Return (x, y) of the center of cell containing provided text 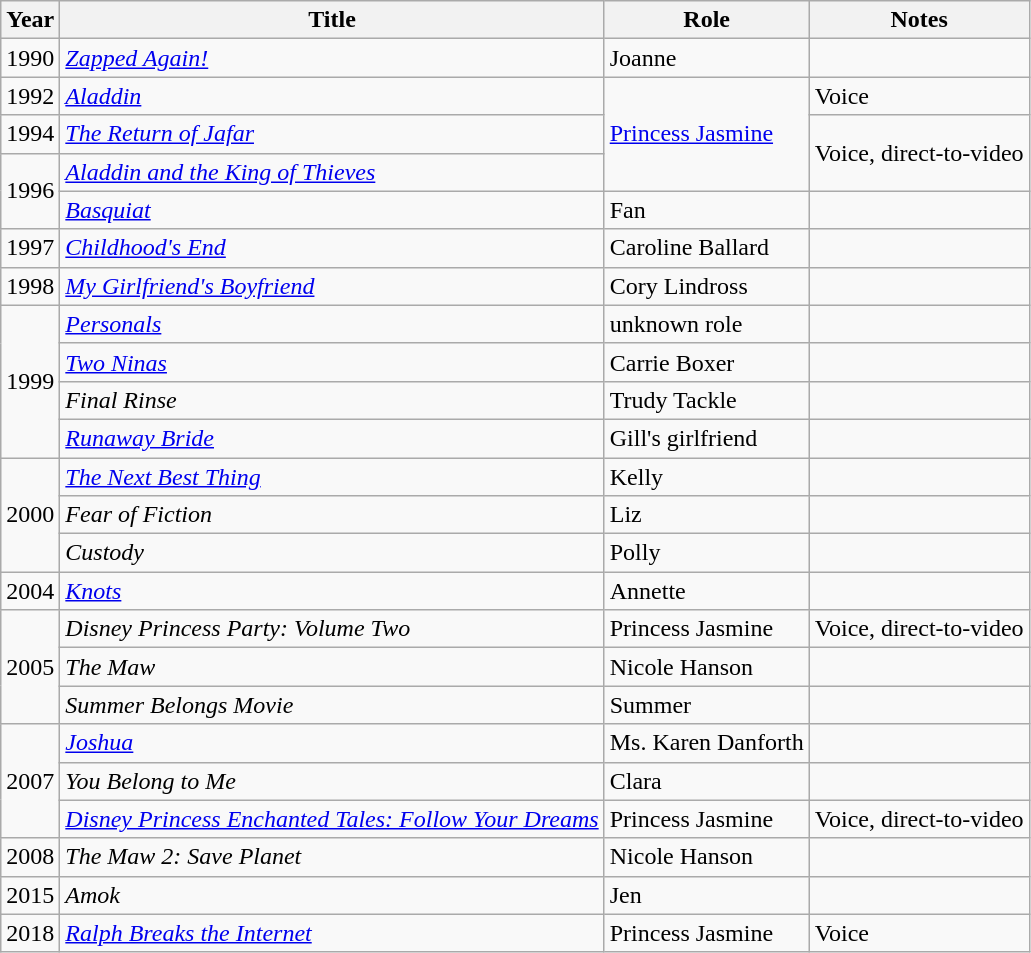
The Next Best Thing (332, 477)
Aladdin (332, 96)
Caroline Ballard (706, 248)
Summer (706, 705)
2018 (30, 933)
2005 (30, 667)
Jen (706, 895)
Knots (332, 591)
2007 (30, 781)
Year (30, 20)
Basquiat (332, 210)
Disney Princess Party: Volume Two (332, 629)
1994 (30, 134)
Carrie Boxer (706, 362)
unknown role (706, 324)
Aladdin and the King of Thieves (332, 172)
2015 (30, 895)
1996 (30, 191)
The Maw 2: Save Planet (332, 857)
Notes (919, 20)
1990 (30, 58)
Ms. Karen Danforth (706, 743)
Liz (706, 515)
Cory Lindross (706, 286)
Zapped Again! (332, 58)
Polly (706, 553)
Summer Belongs Movie (332, 705)
Joshua (332, 743)
The Maw (332, 667)
1999 (30, 381)
2000 (30, 515)
Role (706, 20)
Custody (332, 553)
Personals (332, 324)
Final Rinse (332, 400)
You Belong to Me (332, 781)
Gill's girlfriend (706, 438)
Fear of Fiction (332, 515)
Disney Princess Enchanted Tales: Follow Your Dreams (332, 819)
My Girlfriend's Boyfriend (332, 286)
Childhood's End (332, 248)
1997 (30, 248)
Title (332, 20)
Kelly (706, 477)
2008 (30, 857)
Fan (706, 210)
Clara (706, 781)
1998 (30, 286)
Two Ninas (332, 362)
Ralph Breaks the Internet (332, 933)
Trudy Tackle (706, 400)
Amok (332, 895)
Runaway Bride (332, 438)
The Return of Jafar (332, 134)
Joanne (706, 58)
1992 (30, 96)
Annette (706, 591)
2004 (30, 591)
